Scan for the cell matching the given text and deliver its (x, y) coordinate at center. 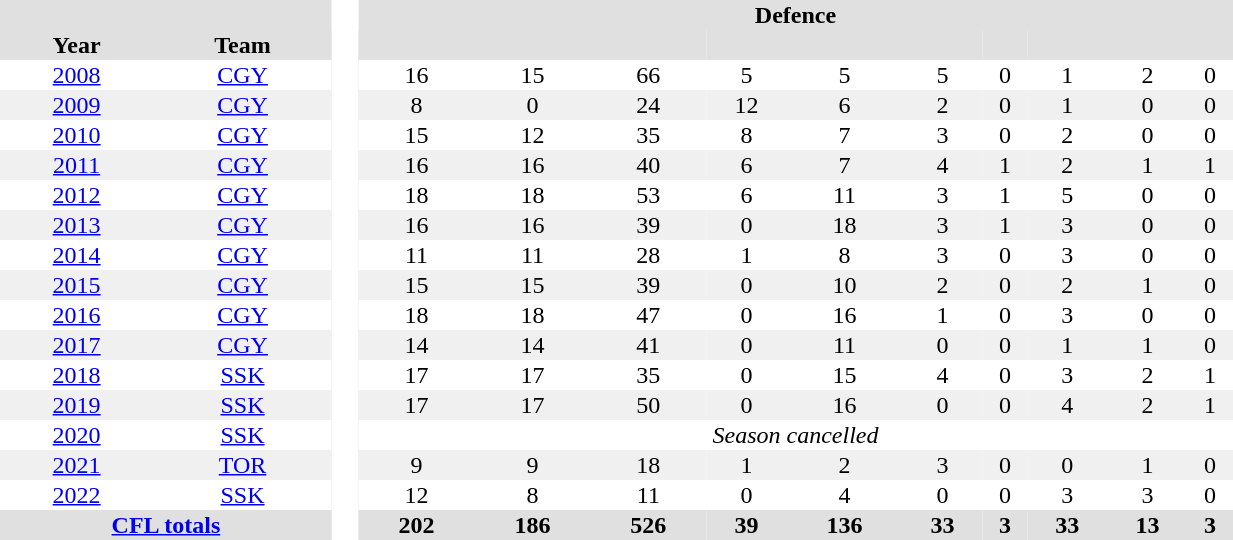
2013 (76, 225)
10 (845, 285)
2017 (76, 345)
28 (648, 255)
526 (648, 525)
TOR (242, 465)
47 (648, 315)
Year (76, 45)
41 (648, 345)
136 (845, 525)
2019 (76, 405)
2015 (76, 285)
66 (648, 75)
186 (533, 525)
2016 (76, 315)
50 (648, 405)
2008 (76, 75)
2010 (76, 135)
53 (648, 195)
Defence (796, 15)
202 (417, 525)
2022 (76, 495)
Team (242, 45)
2018 (76, 375)
CFL totals (166, 525)
Season cancelled (796, 435)
13 (1147, 525)
2014 (76, 255)
2012 (76, 195)
40 (648, 165)
2021 (76, 465)
2009 (76, 105)
2020 (76, 435)
24 (648, 105)
2011 (76, 165)
